Extract the (X, Y) coordinate from the center of the cell holding the provided text.  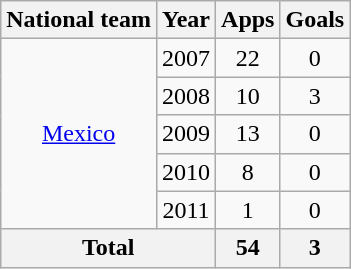
13 (248, 134)
Apps (248, 20)
2008 (186, 96)
Year (186, 20)
22 (248, 58)
2011 (186, 210)
10 (248, 96)
Goals (315, 20)
2007 (186, 58)
National team (79, 20)
2009 (186, 134)
Mexico (79, 134)
1 (248, 210)
2010 (186, 172)
54 (248, 248)
Total (108, 248)
8 (248, 172)
